Return the (X, Y) coordinate for the center point of the cell that contains the specified text.  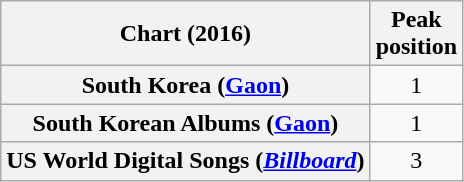
South Korea (Gaon) (186, 85)
US World Digital Songs (Billboard) (186, 161)
Peakposition (416, 34)
Chart (2016) (186, 34)
3 (416, 161)
South Korean Albums (Gaon) (186, 123)
